Return the (X, Y) coordinate for the center point of the cell that contains the specified text.  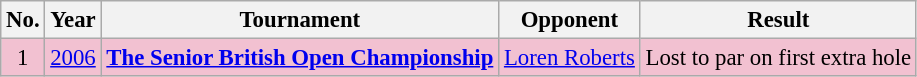
The Senior British Open Championship (300, 58)
Opponent (570, 20)
Result (778, 20)
Tournament (300, 20)
Lost to par on first extra hole (778, 58)
No. (23, 20)
2006 (73, 58)
Year (73, 20)
1 (23, 58)
Loren Roberts (570, 58)
